Determine the [X, Y] coordinate at the center of the cell enclosing the given text.  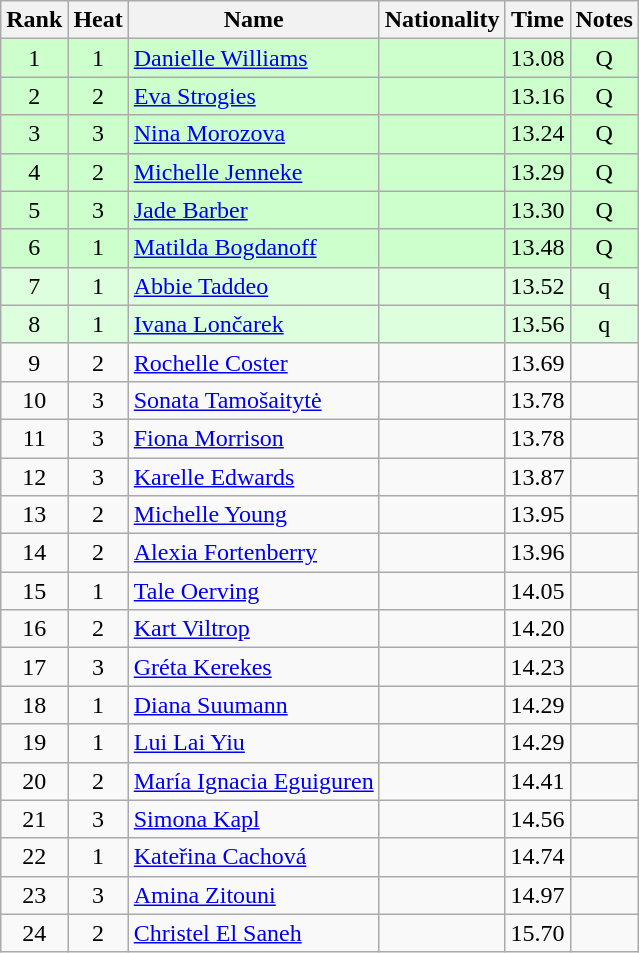
13.95 [538, 515]
14.74 [538, 857]
13.87 [538, 477]
Heat [98, 20]
14.23 [538, 667]
Jade Barber [254, 210]
14.05 [538, 591]
13.48 [538, 248]
13.16 [538, 96]
Michelle Young [254, 515]
Christel El Saneh [254, 933]
13.08 [538, 58]
Matilda Bogdanoff [254, 248]
4 [34, 172]
19 [34, 743]
8 [34, 324]
15.70 [538, 933]
10 [34, 400]
12 [34, 477]
Kateřina Cachová [254, 857]
24 [34, 933]
Simona Kapl [254, 819]
13.30 [538, 210]
22 [34, 857]
Gréta Kerekes [254, 667]
Eva Strogies [254, 96]
15 [34, 591]
14.56 [538, 819]
13.52 [538, 286]
23 [34, 895]
7 [34, 286]
Danielle Williams [254, 58]
Name [254, 20]
14.41 [538, 781]
14.97 [538, 895]
13 [34, 515]
13.56 [538, 324]
5 [34, 210]
Alexia Fortenberry [254, 553]
14.20 [538, 629]
Diana Suumann [254, 705]
Karelle Edwards [254, 477]
18 [34, 705]
21 [34, 819]
Rochelle Coster [254, 362]
13.24 [538, 134]
Lui Lai Yiu [254, 743]
Michelle Jenneke [254, 172]
17 [34, 667]
14 [34, 553]
16 [34, 629]
María Ignacia Eguiguren [254, 781]
Fiona Morrison [254, 438]
20 [34, 781]
Nina Morozova [254, 134]
13.69 [538, 362]
Tale Oerving [254, 591]
9 [34, 362]
Kart Viltrop [254, 629]
Sonata Tamošaitytė [254, 400]
Amina Zitouni [254, 895]
Ivana Lončarek [254, 324]
6 [34, 248]
11 [34, 438]
Time [538, 20]
Notes [604, 20]
13.29 [538, 172]
Nationality [442, 20]
13.96 [538, 553]
Rank [34, 20]
Abbie Taddeo [254, 286]
